Search for the cell housing the specified text and yield its [X, Y] center coordinate. 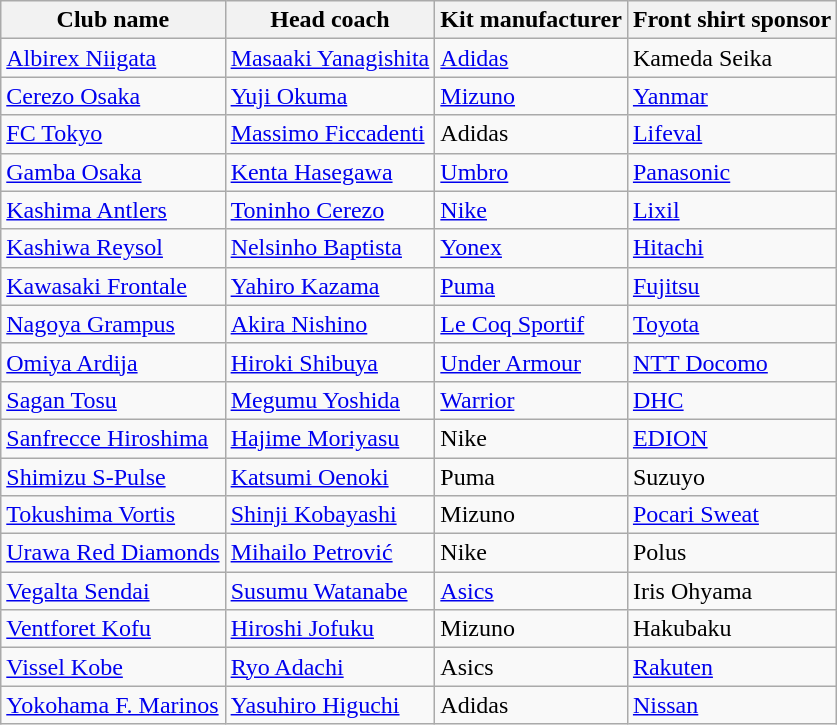
Kashiwa Reysol [113, 248]
Albirex Niigata [113, 58]
Kenta Hasegawa [330, 172]
Omiya Ardija [113, 362]
Hiroshi Jofuku [330, 629]
Kashima Antlers [113, 210]
Kit manufacturer [532, 20]
Yuji Okuma [330, 96]
Lifeval [732, 134]
Le Coq Sportif [532, 324]
Lixil [732, 210]
Katsumi Oenoki [330, 477]
Fujitsu [732, 286]
Ventforet Kofu [113, 629]
Yonex [532, 248]
Sagan Tosu [113, 400]
NTT Docomo [732, 362]
Shimizu S-Pulse [113, 477]
Hitachi [732, 248]
Kawasaki Frontale [113, 286]
Umbro [532, 172]
Nagoya Grampus [113, 324]
Pocari Sweat [732, 515]
Massimo Ficcadenti [330, 134]
Yasuhiro Higuchi [330, 705]
Hiroki Shibuya [330, 362]
Tokushima Vortis [113, 515]
Cerezo Osaka [113, 96]
Iris Ohyama [732, 591]
Urawa Red Diamonds [113, 553]
Toyota [732, 324]
Masaaki Yanagishita [330, 58]
Sanfrecce Hiroshima [113, 438]
Panasonic [732, 172]
Shinji Kobayashi [330, 515]
Rakuten [732, 667]
Polus [732, 553]
Vegalta Sendai [113, 591]
Vissel Kobe [113, 667]
Kameda Seika [732, 58]
Megumu Yoshida [330, 400]
Yokohama F. Marinos [113, 705]
Suzuyo [732, 477]
Mihailo Petrović [330, 553]
Nissan [732, 705]
DHC [732, 400]
Ryo Adachi [330, 667]
Susumu Watanabe [330, 591]
Toninho Cerezo [330, 210]
Hajime Moriyasu [330, 438]
FC Tokyo [113, 134]
Under Armour [532, 362]
Akira Nishino [330, 324]
Gamba Osaka [113, 172]
Club name [113, 20]
Nelsinho Baptista [330, 248]
Yanmar [732, 96]
Head coach [330, 20]
Front shirt sponsor [732, 20]
Yahiro Kazama [330, 286]
Warrior [532, 400]
Hakubaku [732, 629]
EDION [732, 438]
